Provide the (X, Y) coordinate of the cell's center where the given text is located.  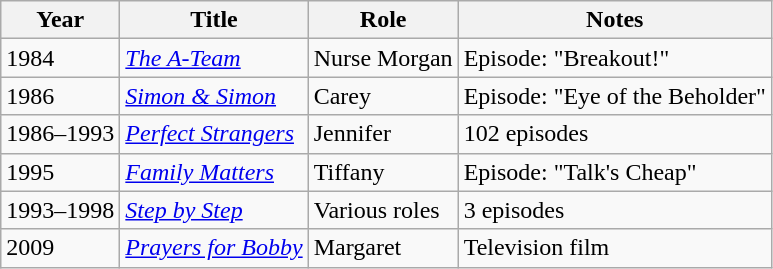
2009 (60, 248)
3 episodes (614, 210)
Notes (614, 20)
1993–1998 (60, 210)
1986–1993 (60, 134)
Carey (383, 96)
1995 (60, 172)
Prayers for Bobby (214, 248)
Step by Step (214, 210)
Margaret (383, 248)
Jennifer (383, 134)
Television film (614, 248)
Role (383, 20)
Episode: "Breakout!" (614, 58)
Various roles (383, 210)
Episode: "Talk's Cheap" (614, 172)
Year (60, 20)
Tiffany (383, 172)
Simon & Simon (214, 96)
The A-Team (214, 58)
Perfect Strangers (214, 134)
Nurse Morgan (383, 58)
1986 (60, 96)
102 episodes (614, 134)
Episode: "Eye of the Beholder" (614, 96)
1984 (60, 58)
Title (214, 20)
Family Matters (214, 172)
